Capture the cell that displays the provided text and extract its (x, y) central coordinate. 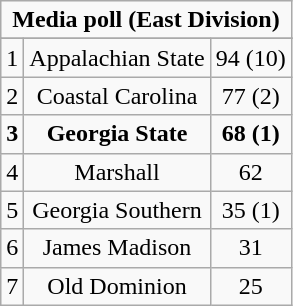
6 (12, 248)
7 (12, 286)
Georgia State (117, 134)
25 (250, 286)
94 (10) (250, 58)
2 (12, 96)
77 (2) (250, 96)
1 (12, 58)
35 (1) (250, 210)
4 (12, 172)
Appalachian State (117, 58)
3 (12, 134)
5 (12, 210)
Coastal Carolina (117, 96)
31 (250, 248)
James Madison (117, 248)
Media poll (East Division) (146, 20)
62 (250, 172)
Old Dominion (117, 286)
Marshall (117, 172)
Georgia Southern (117, 210)
68 (1) (250, 134)
